Return the (x, y) coordinate for the center point of the cell that contains the specified text.  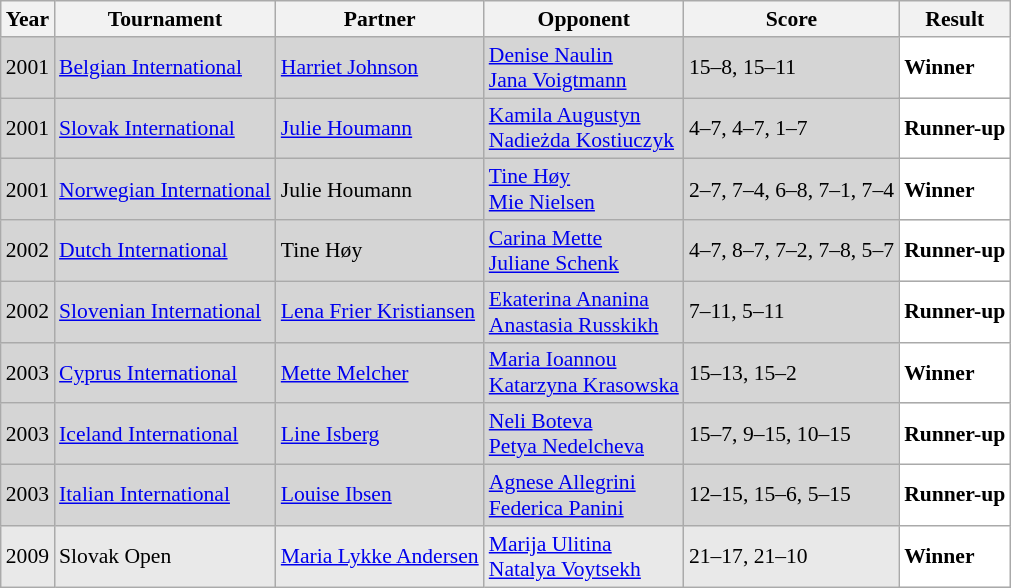
Agnese Allegrini Federica Panini (584, 496)
Slovenian International (165, 312)
Slovak Open (165, 556)
Norwegian International (165, 190)
Kamila Augustyn Nadieżda Kostiuczyk (584, 128)
Iceland International (165, 434)
15–8, 15–11 (792, 68)
Lena Frier Kristiansen (380, 312)
Opponent (584, 19)
4–7, 4–7, 1–7 (792, 128)
4–7, 8–7, 7–2, 7–8, 5–7 (792, 250)
15–13, 15–2 (792, 372)
Tournament (165, 19)
Dutch International (165, 250)
Italian International (165, 496)
Tine Høy Mie Nielsen (584, 190)
2–7, 7–4, 6–8, 7–1, 7–4 (792, 190)
Neli Boteva Petya Nedelcheva (584, 434)
2009 (28, 556)
Carina Mette Juliane Schenk (584, 250)
21–17, 21–10 (792, 556)
12–15, 15–6, 5–15 (792, 496)
Maria Lykke Andersen (380, 556)
Belgian International (165, 68)
Ekaterina Ananina Anastasia Russkikh (584, 312)
Cyprus International (165, 372)
Result (954, 19)
Harriet Johnson (380, 68)
Denise Naulin Jana Voigtmann (584, 68)
Partner (380, 19)
Slovak International (165, 128)
Tine Høy (380, 250)
Marija Ulitina Natalya Voytsekh (584, 556)
7–11, 5–11 (792, 312)
15–7, 9–15, 10–15 (792, 434)
Maria Ioannou Katarzyna Krasowska (584, 372)
Score (792, 19)
Mette Melcher (380, 372)
Year (28, 19)
Line Isberg (380, 434)
Louise Ibsen (380, 496)
